Pinpoint the cell where the given text exists, returning its [x, y] midpoint coordinate. 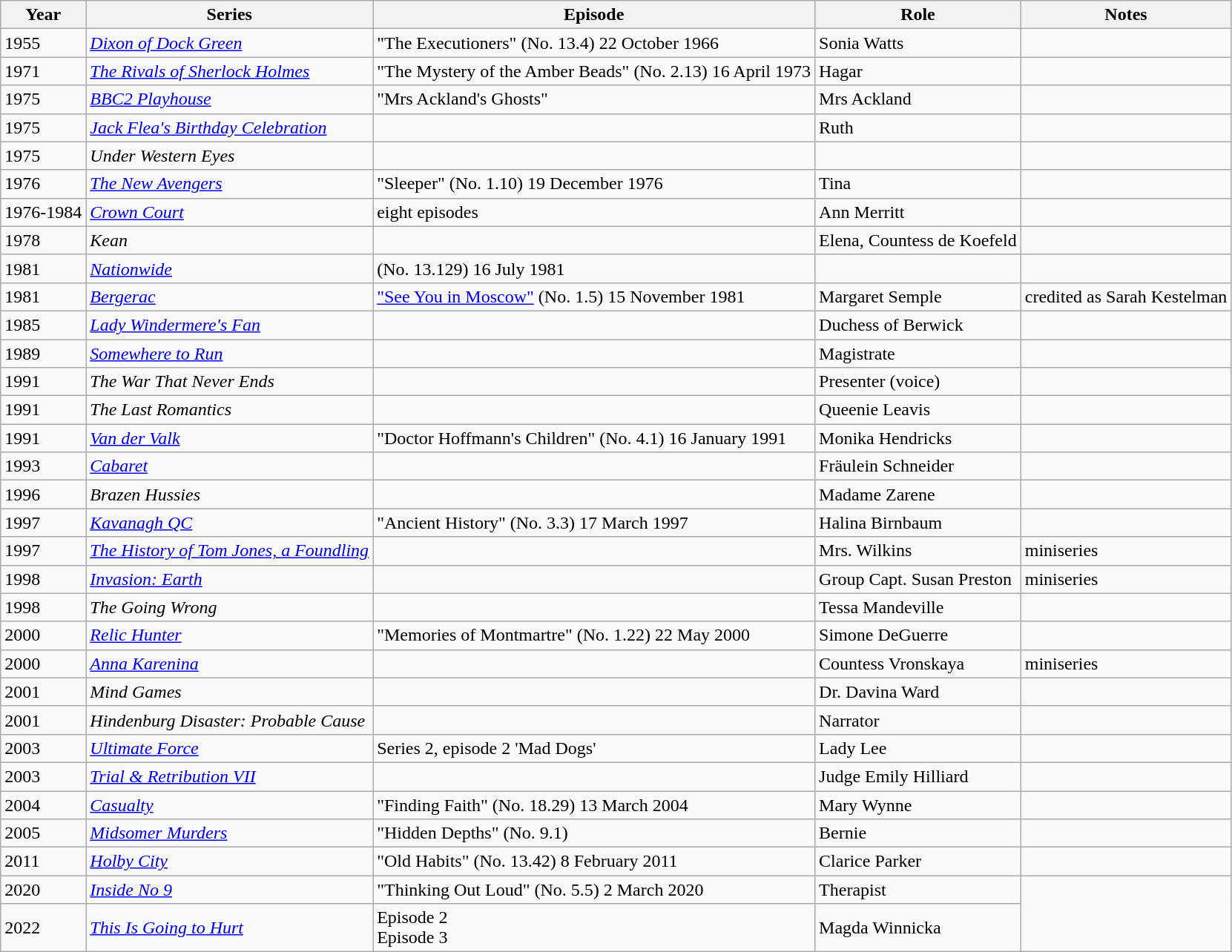
Notes [1126, 15]
2020 [43, 890]
Series [230, 15]
Hindenburg Disaster: Probable Cause [230, 720]
Kean [230, 240]
Inside No 9 [230, 890]
Relic Hunter [230, 635]
Mary Wynne [918, 804]
Narrator [918, 720]
Elena, Countess de Koefeld [918, 240]
2022 [43, 928]
"Mrs Ackland's Ghosts" [594, 99]
Magda Winnicka [918, 928]
The History of Tom Jones, a Foundling [230, 551]
Midsomer Murders [230, 833]
Magistrate [918, 354]
Bergerac [230, 297]
The Going Wrong [230, 607]
Halina Birnbaum [918, 523]
Mrs. Wilkins [918, 551]
Nationwide [230, 268]
Invasion: Earth [230, 579]
Group Capt. Susan Preston [918, 579]
2004 [43, 804]
Therapist [918, 890]
(No. 13.129) 16 July 1981 [594, 268]
Clarice Parker [918, 862]
Episode [594, 15]
Tessa Mandeville [918, 607]
This Is Going to Hurt [230, 928]
Ultimate Force [230, 748]
1993 [43, 466]
Countess Vronskaya [918, 664]
1976 [43, 184]
Lady Windermere's Fan [230, 325]
Ruth [918, 128]
The War That Never Ends [230, 382]
Trial & Retribution VII [230, 776]
"Old Habits" (No. 13.42) 8 February 2011 [594, 862]
1971 [43, 71]
Dixon of Dock Green [230, 43]
Van der Valk [230, 438]
Margaret Semple [918, 297]
"Sleeper" (No. 1.10) 19 December 1976 [594, 184]
Ann Merritt [918, 212]
"Memories of Montmartre" (No. 1.22) 22 May 2000 [594, 635]
1976-1984 [43, 212]
Fräulein Schneider [918, 466]
1955 [43, 43]
"See You in Moscow" (No. 1.5) 15 November 1981 [594, 297]
Lady Lee [918, 748]
Crown Court [230, 212]
Tina [918, 184]
"The Executioners" (No. 13.4) 22 October 1966 [594, 43]
Mind Games [230, 692]
1978 [43, 240]
Madame Zarene [918, 495]
Under Western Eyes [230, 156]
"Ancient History" (No. 3.3) 17 March 1997 [594, 523]
"Doctor Hoffmann's Children" (No. 4.1) 16 January 1991 [594, 438]
"Finding Faith" (No. 18.29) 13 March 2004 [594, 804]
The New Avengers [230, 184]
Duchess of Berwick [918, 325]
Dr. Davina Ward [918, 692]
Episode 2Episode 3 [594, 928]
BBC2 Playhouse [230, 99]
Cabaret [230, 466]
Anna Karenina [230, 664]
Bernie [918, 833]
Judge Emily Hilliard [918, 776]
Kavanagh QC [230, 523]
Presenter (voice) [918, 382]
Mrs Ackland [918, 99]
Somewhere to Run [230, 354]
Monika Hendricks [918, 438]
"The Mystery of the Amber Beads" (No. 2.13) 16 April 1973 [594, 71]
1996 [43, 495]
Hagar [918, 71]
Role [918, 15]
"Hidden Depths" (No. 9.1) [594, 833]
The Rivals of Sherlock Holmes [230, 71]
1985 [43, 325]
credited as Sarah Kestelman [1126, 297]
Casualty [230, 804]
eight episodes [594, 212]
Series 2, episode 2 'Mad Dogs' [594, 748]
Holby City [230, 862]
1989 [43, 354]
2011 [43, 862]
Jack Flea's Birthday Celebration [230, 128]
Simone DeGuerre [918, 635]
Sonia Watts [918, 43]
Queenie Leavis [918, 410]
The Last Romantics [230, 410]
2005 [43, 833]
Year [43, 15]
"Thinking Out Loud" (No. 5.5) 2 March 2020 [594, 890]
Brazen Hussies [230, 495]
